Scan for the cell matching the given text and deliver its (X, Y) coordinate at center. 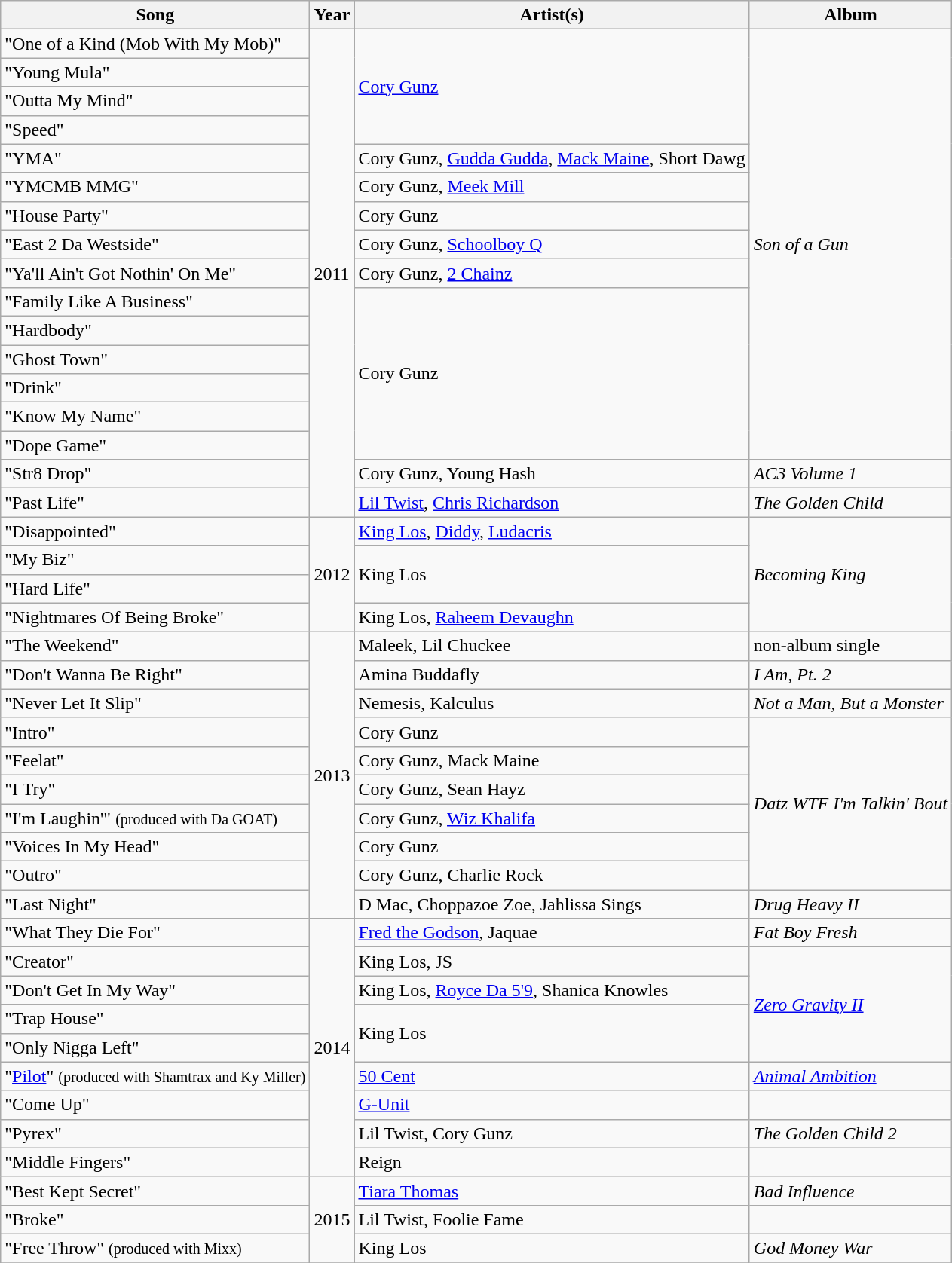
"Come Up" (155, 1105)
"Creator" (155, 962)
Son of a Gun (850, 244)
D Mac, Choppazoe Zoe, Jahlissa Sings (552, 904)
G-Unit (552, 1105)
"The Weekend" (155, 646)
"One of a Kind (Mob With My Mob)" (155, 44)
King Los, Royce Da 5'9, Shanica Knowles (552, 990)
"Middle Fingers" (155, 1162)
"Hard Life" (155, 589)
"Trap House" (155, 1019)
I Am, Pt. 2 (850, 674)
"Don't Wanna Be Right" (155, 674)
"Outta My Mind" (155, 101)
2015 (332, 1219)
"Pyrex" (155, 1133)
Cory Gunz, 2 Chainz (552, 273)
"My Biz" (155, 560)
Year (332, 15)
AC3 Volume 1 (850, 474)
Animal Ambition (850, 1076)
Lil Twist, Foolie Fame (552, 1219)
Not a Man, But a Monster (850, 703)
"I'm Laughin'" (produced with Da GOAT) (155, 818)
Cory Gunz, Sean Hayz (552, 789)
"Know My Name" (155, 417)
Cory Gunz, Meek Mill (552, 187)
Cory Gunz, Charlie Rock (552, 876)
Lil Twist, Chris Richardson (552, 503)
"Str8 Drop" (155, 474)
"I Try" (155, 789)
Album (850, 15)
non-album single (850, 646)
"Nightmares Of Being Broke" (155, 617)
Maleek, Lil Chuckee (552, 646)
"Voices In My Head" (155, 847)
Drug Heavy II (850, 904)
Zero Gravity II (850, 1005)
"East 2 Da Westside" (155, 244)
Artist(s) (552, 15)
"Pilot" (produced with Shamtrax and Ky Miller) (155, 1076)
2011 (332, 273)
"Intro" (155, 732)
Nemesis, Kalculus (552, 703)
"Ghost Town" (155, 359)
"YMCMB MMG" (155, 187)
"Young Mula" (155, 72)
King Los, JS (552, 962)
"Past Life" (155, 503)
Fred the Godson, Jaquae (552, 933)
"Speed" (155, 130)
The Golden Child (850, 503)
The Golden Child 2 (850, 1133)
2013 (332, 775)
Cory Gunz, Mack Maine (552, 760)
Becoming King (850, 574)
"YMA" (155, 158)
"Family Like A Business" (155, 301)
"Outro" (155, 876)
Tiara Thomas (552, 1191)
"Ya'll Ain't Got Nothin' On Me" (155, 273)
"Don't Get In My Way" (155, 990)
Reign (552, 1162)
"Never Let It Slip" (155, 703)
Lil Twist, Cory Gunz (552, 1133)
"Last Night" (155, 904)
"Best Kept Secret" (155, 1191)
2012 (332, 574)
Cory Gunz, Young Hash (552, 474)
King Los, Raheem Devaughn (552, 617)
Bad Influence (850, 1191)
"What They Die For" (155, 933)
Song (155, 15)
Fat Boy Fresh (850, 933)
Cory Gunz, Schoolboy Q (552, 244)
Datz WTF I'm Talkin' Bout (850, 803)
Amina Buddafly (552, 674)
50 Cent (552, 1076)
Cory Gunz, Wiz Khalifa (552, 818)
God Money War (850, 1248)
"Hardbody" (155, 330)
"Disappointed" (155, 531)
"House Party" (155, 216)
2014 (332, 1047)
Cory Gunz, Gudda Gudda, Mack Maine, Short Dawg (552, 158)
King Los, Diddy, Ludacris (552, 531)
"Drink" (155, 388)
"Feelat" (155, 760)
"Free Throw" (produced with Mixx) (155, 1248)
"Broke" (155, 1219)
"Dope Game" (155, 445)
"Only Nigga Left" (155, 1047)
